Locate the cell with the specified text and output its (X, Y) center coordinate. 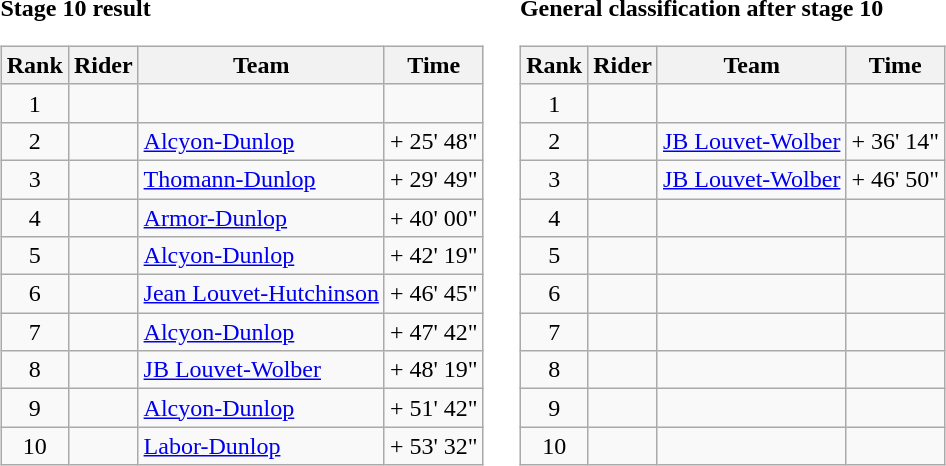
+ 46' 45" (434, 294)
+ 40' 00" (434, 217)
+ 53' 32" (434, 446)
Armor-Dunlop (261, 217)
+ 42' 19" (434, 256)
+ 36' 14" (896, 141)
+ 25' 48" (434, 141)
+ 47' 42" (434, 332)
+ 48' 19" (434, 370)
+ 51' 42" (434, 408)
+ 46' 50" (896, 179)
Thomann-Dunlop (261, 179)
Labor-Dunlop (261, 446)
+ 29' 49" (434, 179)
Jean Louvet-Hutchinson (261, 294)
